For the text-containing cell, return its midpoint in [x, y] coordinate format. 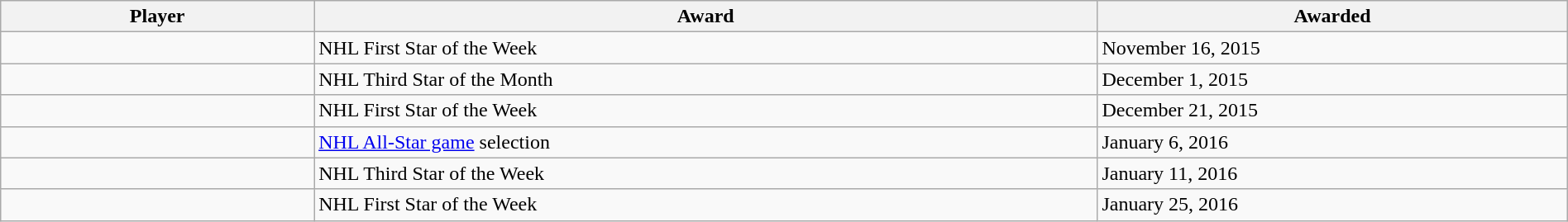
November 16, 2015 [1332, 48]
Award [706, 17]
Player [157, 17]
January 25, 2016 [1332, 205]
January 11, 2016 [1332, 173]
NHL Third Star of the Week [706, 173]
Awarded [1332, 17]
December 21, 2015 [1332, 111]
December 1, 2015 [1332, 79]
NHL Third Star of the Month [706, 79]
January 6, 2016 [1332, 142]
NHL All-Star game selection [706, 142]
